Find where the given text appears and provide that cell's center as [x, y] coordinate. 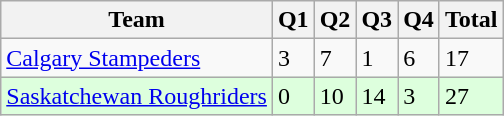
7 [335, 58]
Total [471, 20]
Calgary Stampeders [137, 58]
6 [419, 58]
Team [137, 20]
10 [335, 96]
Saskatchewan Roughriders [137, 96]
Q3 [377, 20]
17 [471, 58]
14 [377, 96]
Q2 [335, 20]
0 [293, 96]
Q1 [293, 20]
Q4 [419, 20]
1 [377, 58]
27 [471, 96]
